Extract the [X, Y] coordinate from the center of the cell holding the provided text.  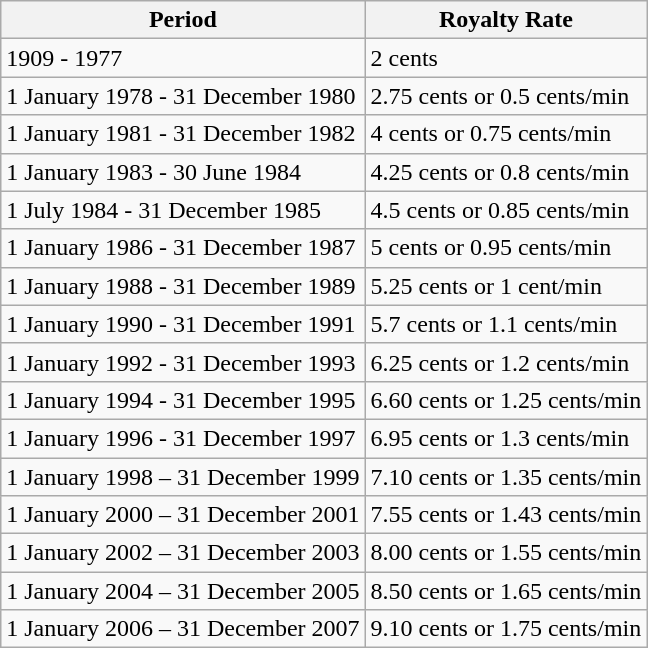
1 January 2000 – 31 December 2001 [183, 515]
1 January 2004 – 31 December 2005 [183, 591]
Period [183, 20]
1 January 1992 - 31 December 1993 [183, 362]
4.5 cents or 0.85 cents/min [506, 210]
1 January 1978 - 31 December 1980 [183, 96]
1 January 2006 – 31 December 2007 [183, 629]
8.00 cents or 1.55 cents/min [506, 553]
1 January 1986 - 31 December 1987 [183, 248]
1 January 1996 - 31 December 1997 [183, 438]
1 January 1990 - 31 December 1991 [183, 324]
6.60 cents or 1.25 cents/min [506, 400]
1 January 1988 - 31 December 1989 [183, 286]
8.50 cents or 1.65 cents/min [506, 591]
1 January 1998 – 31 December 1999 [183, 477]
5.7 cents or 1.1 cents/min [506, 324]
4.25 cents or 0.8 cents/min [506, 172]
2.75 cents or 0.5 cents/min [506, 96]
4 cents or 0.75 cents/min [506, 134]
5.25 cents or 1 cent/min [506, 286]
7.10 cents or 1.35 cents/min [506, 477]
1 July 1984 - 31 December 1985 [183, 210]
1909 - 1977 [183, 58]
1 January 2002 – 31 December 2003 [183, 553]
9.10 cents or 1.75 cents/min [506, 629]
2 cents [506, 58]
7.55 cents or 1.43 cents/min [506, 515]
Royalty Rate [506, 20]
1 January 1981 - 31 December 1982 [183, 134]
1 January 1994 - 31 December 1995 [183, 400]
6.95 cents or 1.3 cents/min [506, 438]
1 January 1983 - 30 June 1984 [183, 172]
5 cents or 0.95 cents/min [506, 248]
6.25 cents or 1.2 cents/min [506, 362]
